For the text-containing cell, return its midpoint in (X, Y) coordinate format. 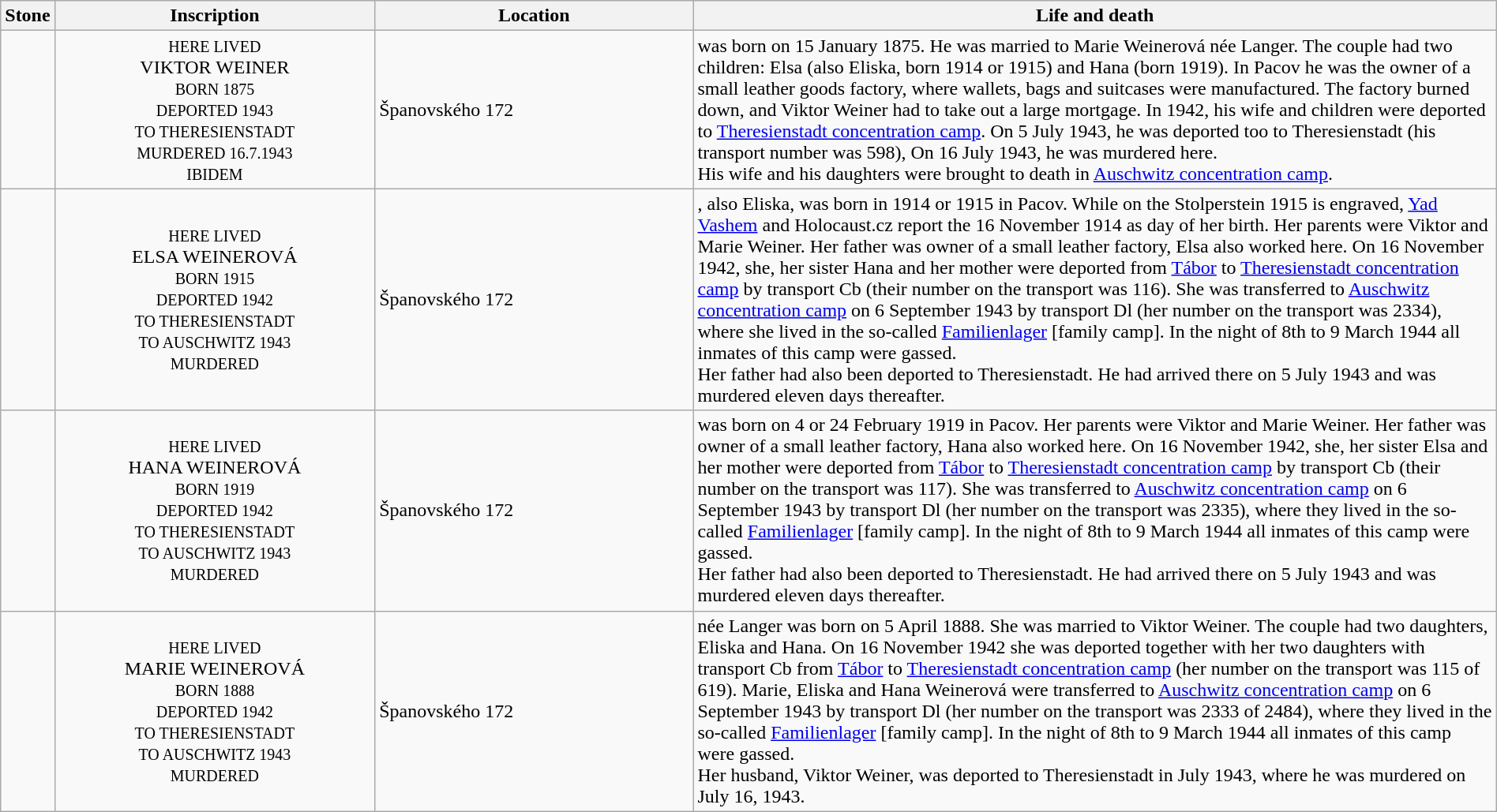
Location (534, 16)
Stone (28, 16)
HERE LIVEDVIKTOR WEINERBORN 1875DEPORTED 1943TO THERESIENSTADTMURDERED 16.7.1943IBIDEM (215, 110)
Inscription (215, 16)
HERE LIVEDMARIE WEINEROVÁBORN 1888DEPORTED 1942TO THERESIENSTADTTO AUSCHWITZ 1943MURDERED (215, 711)
HERE LIVEDELSA WEINEROVÁBORN 1915DEPORTED 1942TO THERESIENSTADTTO AUSCHWITZ 1943MURDERED (215, 300)
HERE LIVEDHANA WEINEROVÁBORN 1919DEPORTED 1942TO THERESIENSTADTTO AUSCHWITZ 1943MURDERED (215, 511)
Life and death (1094, 16)
